Capture the cell that displays the provided text and extract its [X, Y] central coordinate. 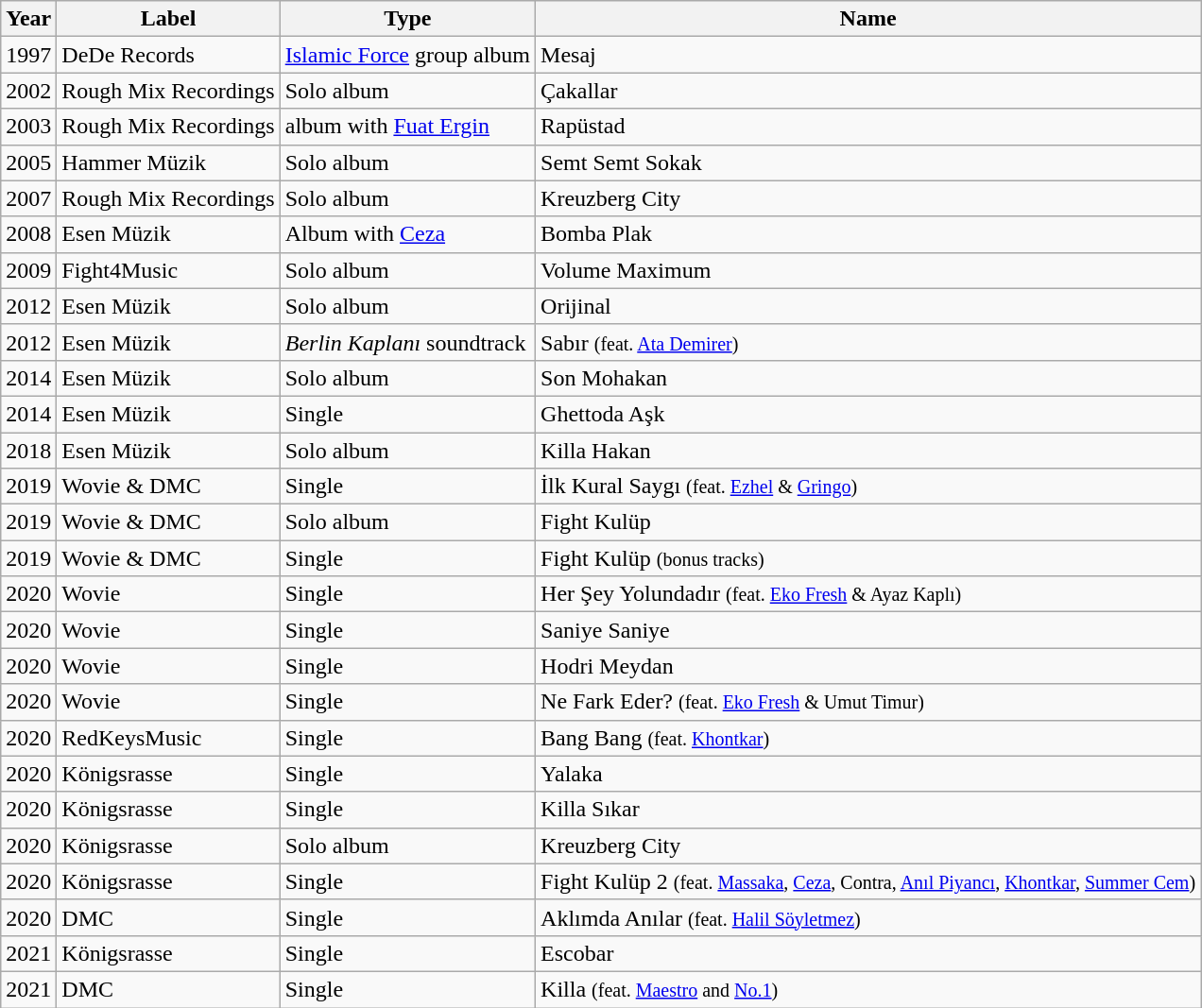
Volume Maximum [868, 270]
Hodri Meydan [868, 666]
Bomba Plak [868, 234]
Çakallar [868, 91]
Label [168, 19]
Saniye Saniye [868, 630]
Killa Sıkar [868, 810]
2008 [28, 234]
Semt Semt Sokak [868, 162]
Orijinal [868, 306]
Mesaj [868, 55]
Fight Kulüp (bonus tracks) [868, 558]
2005 [28, 162]
album with Fuat Ergin [407, 127]
Yalaka [868, 774]
Escobar [868, 953]
1997 [28, 55]
Berlin Kaplanı soundtrack [407, 342]
2009 [28, 270]
Killa (feat. Maestro and No.1) [868, 989]
Bang Bang (feat. Khontkar) [868, 738]
Fight Kulüp [868, 522]
2018 [28, 451]
Sabır (feat. Ata Demirer) [868, 342]
RedKeysMusic [168, 738]
Name [868, 19]
Album with Ceza [407, 234]
Son Mohakan [868, 378]
DeDe Records [168, 55]
2002 [28, 91]
Her Şey Yolundadır (feat. Eko Fresh & Ayaz Kaplı) [868, 594]
Hammer Müzik [168, 162]
Fight4Music [168, 270]
Fight Kulüp 2 (feat. Massaka, Ceza, Contra, Anıl Piyancı, Khontkar, Summer Cem) [868, 881]
Ghettoda Aşk [868, 414]
Rapüstad [868, 127]
Type [407, 19]
2003 [28, 127]
İlk Kural Saygı (feat. Ezhel & Gringo) [868, 487]
Ne Fark Eder? (feat. Eko Fresh & Umut Timur) [868, 702]
2007 [28, 198]
Aklımda Anılar (feat. Halil Söyletmez) [868, 917]
Year [28, 19]
Islamic Force group album [407, 55]
Killa Hakan [868, 451]
